Detect which cell encompasses the target text, then output its (X, Y) center coordinate. 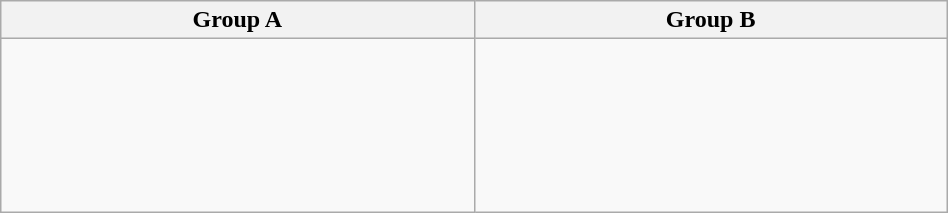
Group B (710, 20)
Group A (238, 20)
